Capture the cell that displays the provided text and extract its [x, y] central coordinate. 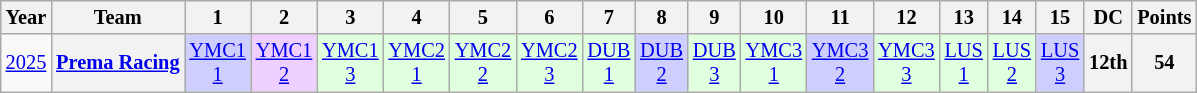
1 [217, 17]
YMC12 [284, 63]
12th [1108, 63]
YMC32 [840, 63]
DUB2 [662, 63]
YMC31 [774, 63]
DC [1108, 17]
8 [662, 17]
YMC33 [906, 63]
DUB3 [714, 63]
12 [906, 17]
LUS1 [964, 63]
3 [350, 17]
6 [549, 17]
DUB1 [608, 63]
YMC13 [350, 63]
7 [608, 17]
14 [1012, 17]
YMC23 [549, 63]
Points [1164, 17]
5 [483, 17]
Year [26, 17]
54 [1164, 63]
YMC21 [416, 63]
11 [840, 17]
2 [284, 17]
YMC22 [483, 63]
9 [714, 17]
Prema Racing [118, 63]
2025 [26, 63]
LUS2 [1012, 63]
10 [774, 17]
LUS3 [1060, 63]
13 [964, 17]
YMC11 [217, 63]
4 [416, 17]
15 [1060, 17]
Team [118, 17]
